Locate the cell with the specified text and output its [x, y] center coordinate. 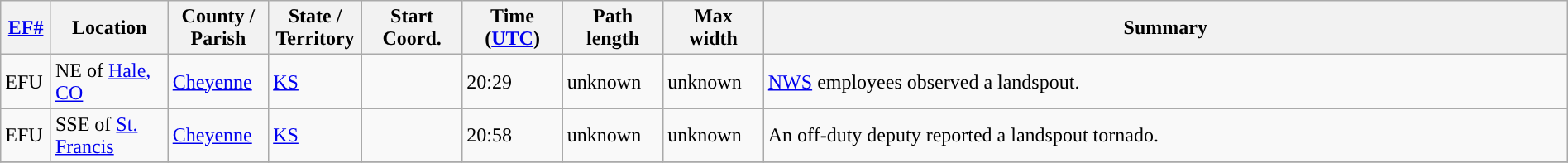
NE of Hale, CO [109, 81]
Location [109, 28]
Time (UTC) [513, 28]
State / Territory [316, 28]
Start Coord. [412, 28]
20:58 [513, 136]
SSE of St. Francis [109, 136]
Summary [1165, 28]
EF# [26, 28]
An off-duty deputy reported a landspout tornado. [1165, 136]
Max width [713, 28]
NWS employees observed a landspout. [1165, 81]
Path length [612, 28]
20:29 [513, 81]
County / Parish [218, 28]
